Return the (X, Y) coordinate for the center point of the cell that contains the specified text.  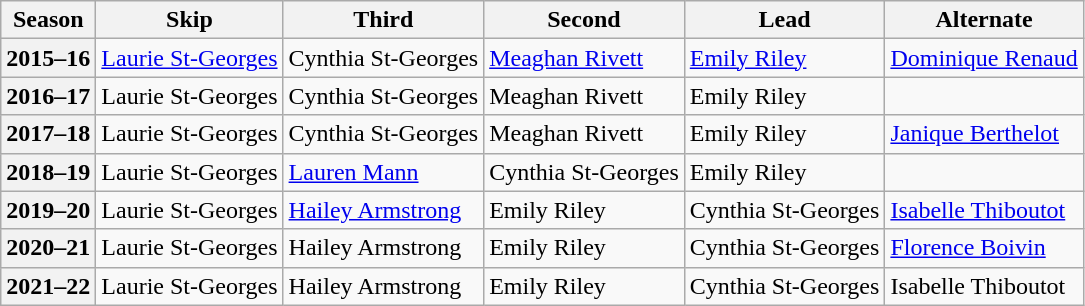
Skip (190, 20)
Florence Boivin (984, 248)
Dominique Renaud (984, 58)
2018–19 (48, 172)
Lauren Mann (384, 172)
Alternate (984, 20)
2021–22 (48, 286)
Janique Berthelot (984, 134)
2016–17 (48, 96)
2017–18 (48, 134)
Second (584, 20)
2019–20 (48, 210)
2015–16 (48, 58)
2020–21 (48, 248)
Lead (784, 20)
Third (384, 20)
Season (48, 20)
